From the cell containing the given text, extract its center point as (x, y) coordinate. 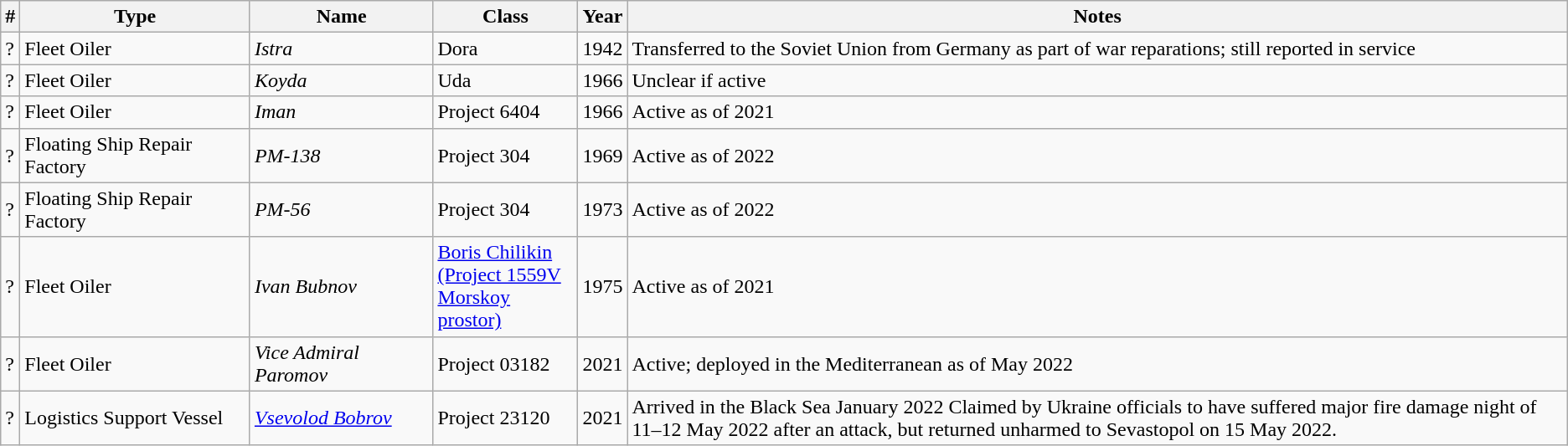
Istra (342, 49)
Boris Chilikin(Project 1559VMorskoy prostor) (506, 286)
1975 (603, 286)
PM-56 (342, 209)
Iman (342, 112)
1969 (603, 156)
Class (506, 17)
# (10, 17)
Koyda (342, 80)
PM-138 (342, 156)
1942 (603, 49)
Type (136, 17)
Notes (1097, 17)
Project 6404 (506, 112)
Vsevolod Bobrov (342, 418)
Project 03182 (506, 363)
Ivan Bubnov (342, 286)
Dora (506, 49)
Transferred to the Soviet Union from Germany as part of war reparations; still reported in service (1097, 49)
1973 (603, 209)
Name (342, 17)
Unclear if active (1097, 80)
Project 23120 (506, 418)
Year (603, 17)
Logistics Support Vessel (136, 418)
Uda (506, 80)
Vice Admiral Paromov (342, 363)
Active; deployed in the Mediterranean as of May 2022 (1097, 363)
